For the text-containing cell, return its midpoint in (x, y) coordinate format. 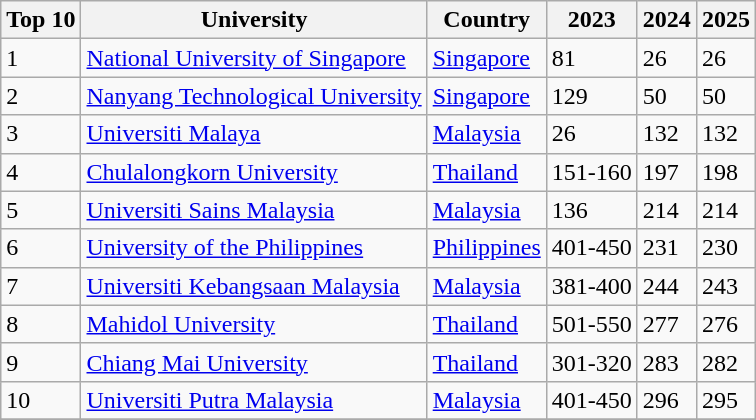
Philippines (486, 248)
151-160 (592, 172)
Universiti Kebangsaan Malaysia (254, 286)
Top 10 (41, 20)
Nanyang Technological University (254, 96)
Mahidol University (254, 324)
2024 (666, 20)
7 (41, 286)
276 (726, 324)
Chulalongkorn University (254, 172)
296 (666, 400)
501-550 (592, 324)
244 (666, 286)
2025 (726, 20)
5 (41, 210)
3 (41, 134)
National University of Singapore (254, 58)
136 (592, 210)
243 (726, 286)
University of the Philippines (254, 248)
6 (41, 248)
8 (41, 324)
Chiang Mai University (254, 362)
10 (41, 400)
Universiti Putra Malaysia (254, 400)
277 (666, 324)
9 (41, 362)
4 (41, 172)
81 (592, 58)
230 (726, 248)
282 (726, 362)
2023 (592, 20)
295 (726, 400)
301-320 (592, 362)
129 (592, 96)
198 (726, 172)
University (254, 20)
381-400 (592, 286)
Universiti Sains Malaysia (254, 210)
Country (486, 20)
1 (41, 58)
231 (666, 248)
Universiti Malaya (254, 134)
2 (41, 96)
283 (666, 362)
197 (666, 172)
